Find where the given text appears and provide that cell's center as [X, Y] coordinate. 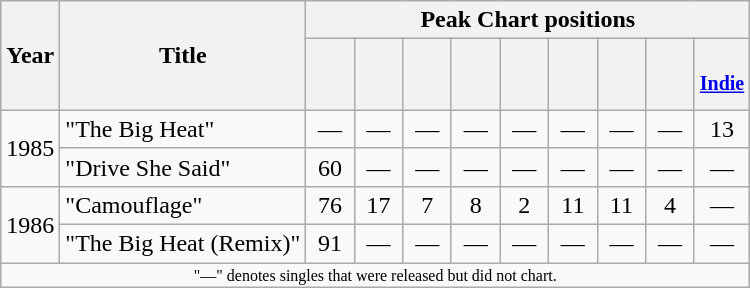
Title [183, 56]
Indie [722, 75]
Year [30, 56]
1985 [30, 148]
"Camouflage" [183, 205]
"—" denotes singles that were released but did not chart. [376, 275]
8 [476, 205]
"The Big Heat (Remix)" [183, 244]
76 [330, 205]
60 [330, 167]
13 [722, 129]
Peak Chart positions [528, 20]
"The Big Heat" [183, 129]
1986 [30, 224]
4 [670, 205]
17 [378, 205]
7 [428, 205]
2 [524, 205]
"Drive She Said" [183, 167]
91 [330, 244]
